For the text-containing cell, return its midpoint in (x, y) coordinate format. 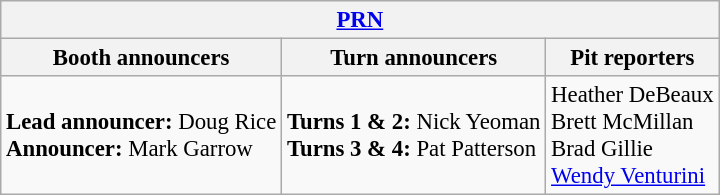
Heather DeBeauxBrett McMillanBrad GillieWendy Venturini (632, 136)
Turn announcers (414, 58)
Booth announcers (142, 58)
Pit reporters (632, 58)
Lead announcer: Doug RiceAnnouncer: Mark Garrow (142, 136)
PRN (360, 20)
Turns 1 & 2: Nick Yeoman Turns 3 & 4: Pat Patterson (414, 136)
